Output the (X, Y) coordinate of the center of the cell containing the given text.  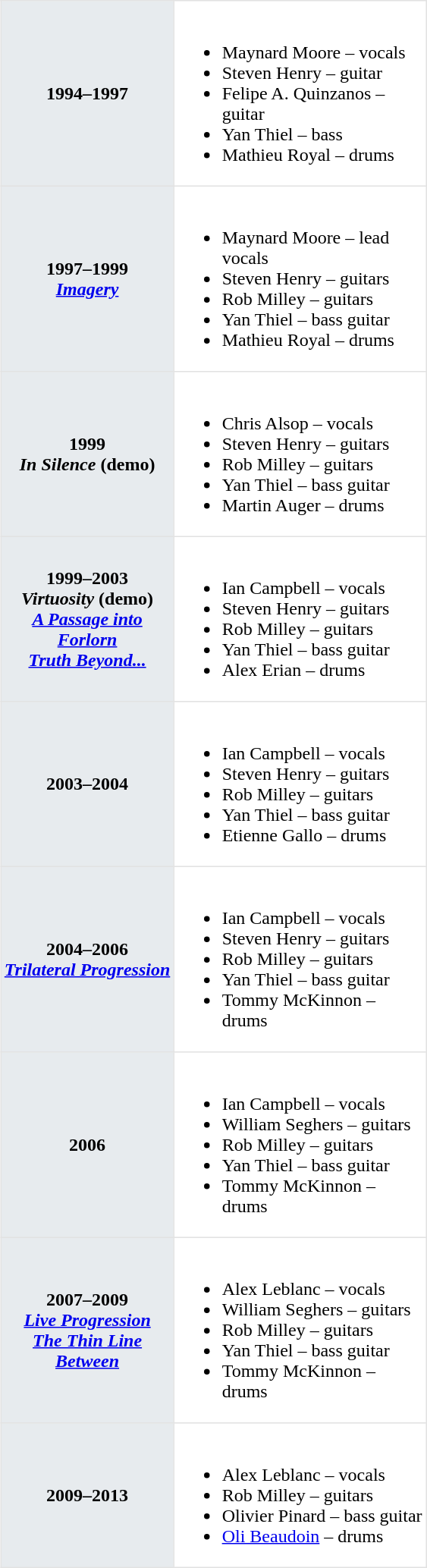
1999In Silence (demo) (87, 454)
Alex Leblanc – vocalsRob Milley – guitarsOlivier Pinard – bass guitarOli Beaudoin – drums (300, 1495)
2006 (87, 1145)
1997–1999Imagery (87, 278)
Ian Campbell – vocalsSteven Henry – guitarsRob Milley – guitarsYan Thiel – bass guitarEtienne Gallo – drums (300, 784)
Ian Campbell – vocalsWilliam Seghers – guitarsRob Milley – guitarsYan Thiel – bass guitarTommy McKinnon – drums (300, 1145)
Chris Alsop – vocalsSteven Henry – guitarsRob Milley – guitarsYan Thiel – bass guitarMartin Auger – drums (300, 454)
2007–2009Live ProgressionThe Thin Line Between (87, 1330)
2004–2006 Trilateral Progression (87, 959)
Ian Campbell – vocalsSteven Henry – guitarsRob Milley – guitarsYan Thiel – bass guitarTommy McKinnon – drums (300, 959)
2009–2013 (87, 1495)
Ian Campbell – vocalsSteven Henry – guitarsRob Milley – guitarsYan Thiel – bass guitarAlex Erian – drums (300, 619)
Maynard Moore – lead vocalsSteven Henry – guitarsRob Milley – guitarsYan Thiel – bass guitarMathieu Royal – drums (300, 278)
1999–2003Virtuosity (demo)A Passage into ForlornTruth Beyond... (87, 619)
1994–1997 (87, 93)
Alex Leblanc – vocalsWilliam Seghers – guitarsRob Milley – guitarsYan Thiel – bass guitarTommy McKinnon – drums (300, 1330)
Maynard Moore – vocalsSteven Henry – guitarFelipe A. Quinzanos – guitarYan Thiel – bassMathieu Royal – drums (300, 93)
2003–2004 (87, 784)
